Determine the [X, Y] coordinate at the center of the cell enclosing the given text.  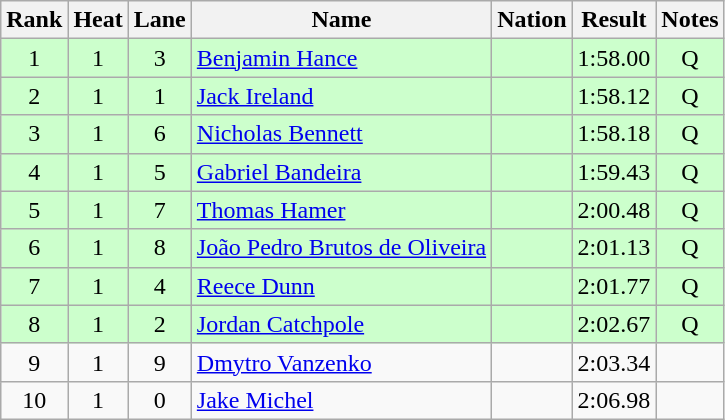
Nation [532, 20]
1:58.12 [614, 96]
2:01.77 [614, 286]
1:59.43 [614, 172]
Thomas Hamer [341, 210]
2:03.34 [614, 362]
Dmytro Vanzenko [341, 362]
Reece Dunn [341, 286]
2:00.48 [614, 210]
Lane [160, 20]
Name [341, 20]
1:58.18 [614, 134]
0 [160, 400]
10 [34, 400]
Jack Ireland [341, 96]
1:58.00 [614, 58]
2:02.67 [614, 324]
2:06.98 [614, 400]
Result [614, 20]
Gabriel Bandeira [341, 172]
2:01.13 [614, 248]
Benjamin Hance [341, 58]
Notes [690, 20]
Jordan Catchpole [341, 324]
Rank [34, 20]
Jake Michel [341, 400]
Heat [98, 20]
João Pedro Brutos de Oliveira [341, 248]
Nicholas Bennett [341, 134]
